Extract the [X, Y] coordinate from the center of the cell holding the provided text.  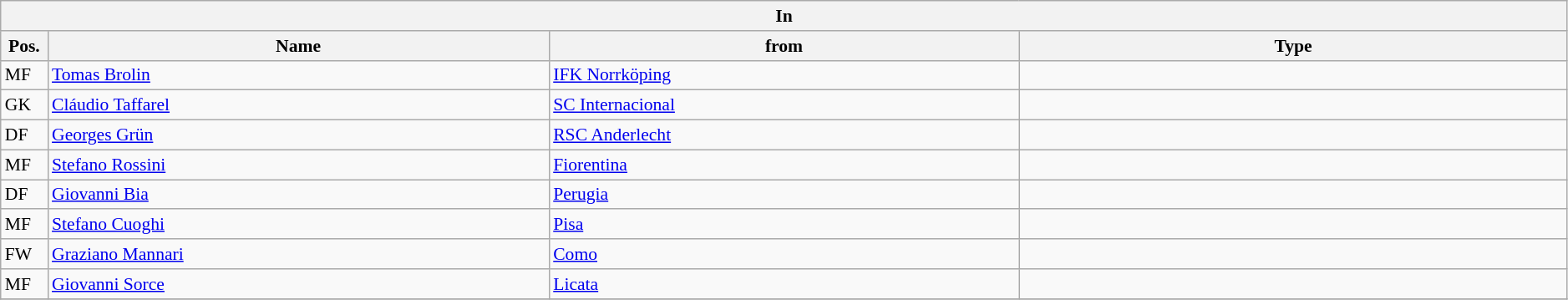
RSC Anderlecht [784, 135]
GK [24, 105]
FW [24, 254]
Pos. [24, 46]
Fiorentina [784, 165]
Tomas Brolin [298, 75]
Type [1293, 46]
Stefano Rossini [298, 165]
Cláudio Taffarel [298, 105]
Graziano Mannari [298, 254]
Como [784, 254]
Perugia [784, 195]
Name [298, 46]
Giovanni Bia [298, 195]
SC Internacional [784, 105]
Georges Grün [298, 135]
Giovanni Sorce [298, 284]
Stefano Cuoghi [298, 225]
Pisa [784, 225]
from [784, 46]
In [784, 16]
IFK Norrköping [784, 75]
Licata [784, 284]
